Identify which cell holds the provided text, then report its (x, y) central coordinate. 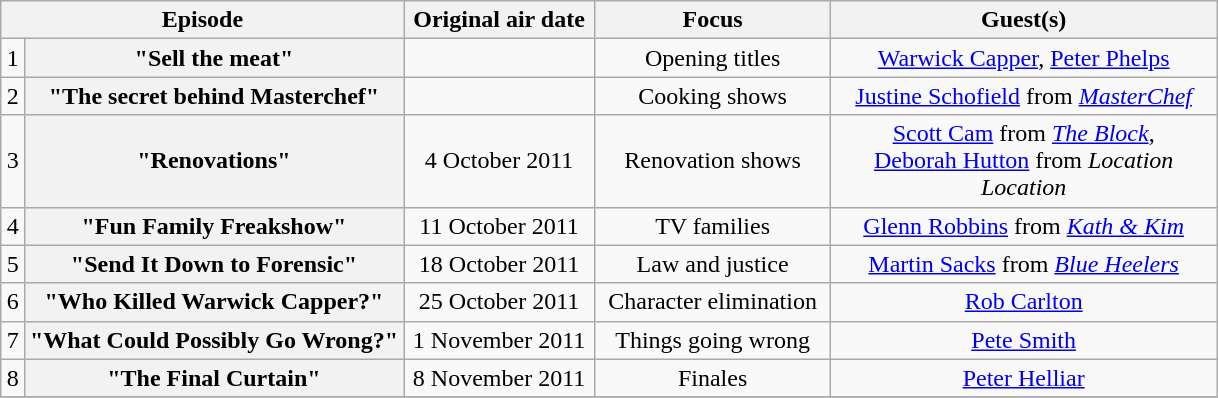
Focus (713, 20)
Guest(s) (1024, 20)
Cooking shows (713, 96)
Character elimination (713, 302)
TV families (713, 226)
5 (12, 264)
6 (12, 302)
Original air date (500, 20)
Episode (202, 20)
Warwick Capper, Peter Phelps (1024, 58)
2 (12, 96)
7 (12, 340)
"Send It Down to Forensic" (214, 264)
Renovation shows (713, 161)
3 (12, 161)
"What Could Possibly Go Wrong?" (214, 340)
8 (12, 378)
Martin Sacks from Blue Heelers (1024, 264)
Finales (713, 378)
Peter Helliar (1024, 378)
"The Final Curtain" (214, 378)
Pete Smith (1024, 340)
8 November 2011 (500, 378)
Justine Schofield from MasterChef (1024, 96)
Glenn Robbins from Kath & Kim (1024, 226)
"Sell the meat" (214, 58)
Rob Carlton (1024, 302)
"The secret behind Masterchef" (214, 96)
Scott Cam from The Block, Deborah Hutton from Location Location (1024, 161)
25 October 2011 (500, 302)
Opening titles (713, 58)
"Renovations" (214, 161)
Law and justice (713, 264)
1 (12, 58)
4 October 2011 (500, 161)
"Fun Family Freakshow" (214, 226)
18 October 2011 (500, 264)
4 (12, 226)
1 November 2011 (500, 340)
"Who Killed Warwick Capper?" (214, 302)
11 October 2011 (500, 226)
Things going wrong (713, 340)
